Identify which cell holds the provided text, then report its [X, Y] central coordinate. 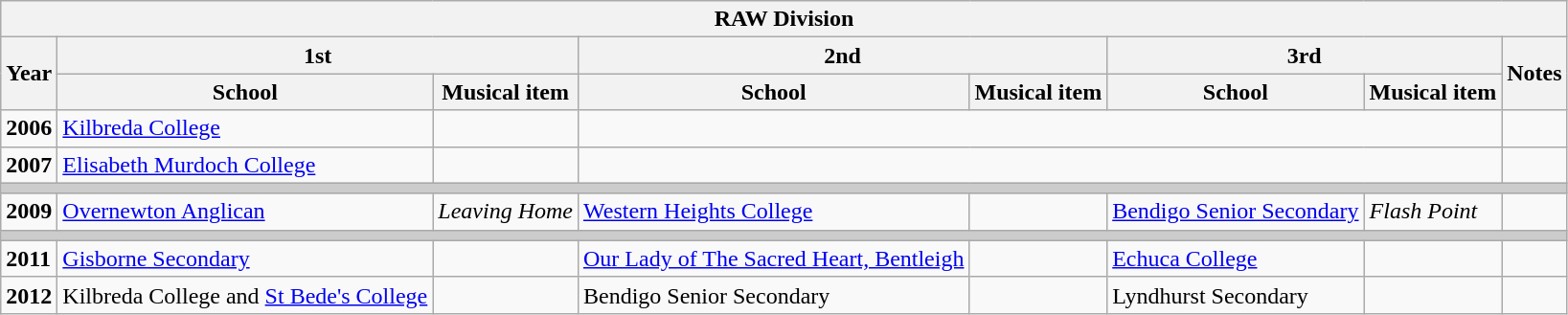
2009 [29, 212]
Leaving Home [506, 212]
Echuca College [1236, 259]
Lyndhurst Secondary [1236, 295]
2012 [29, 295]
Western Heights College [773, 212]
Our Lady of The Sacred Heart, Bentleigh [773, 259]
Notes [1534, 74]
Year [29, 74]
Kilbreda College [245, 128]
2006 [29, 128]
Kilbreda College and St Bede's College [245, 295]
RAW Division [784, 19]
1st [318, 56]
2011 [29, 259]
Gisborne Secondary [245, 259]
2007 [29, 165]
Overnewton Anglican [245, 212]
Elisabeth Murdoch College [245, 165]
Flash Point [1433, 212]
3rd [1305, 56]
2nd [842, 56]
